Scan for the cell matching the given text and deliver its (x, y) coordinate at center. 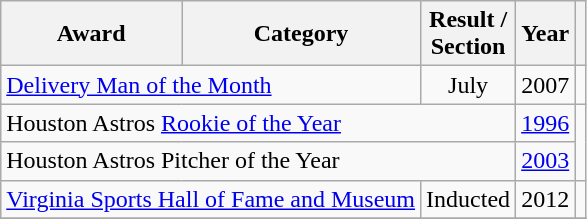
Category (302, 34)
Result / Section (468, 34)
2003 (546, 161)
Delivery Man of the Month (211, 85)
2012 (546, 199)
Houston Astros Pitcher of the Year (258, 161)
Year (546, 34)
July (468, 85)
Virginia Sports Hall of Fame and Museum (211, 199)
2007 (546, 85)
1996 (546, 123)
Award (92, 34)
Inducted (468, 199)
Houston Astros Rookie of the Year (258, 123)
